Provide the (x, y) coordinate of the cell's center where the given text is located.  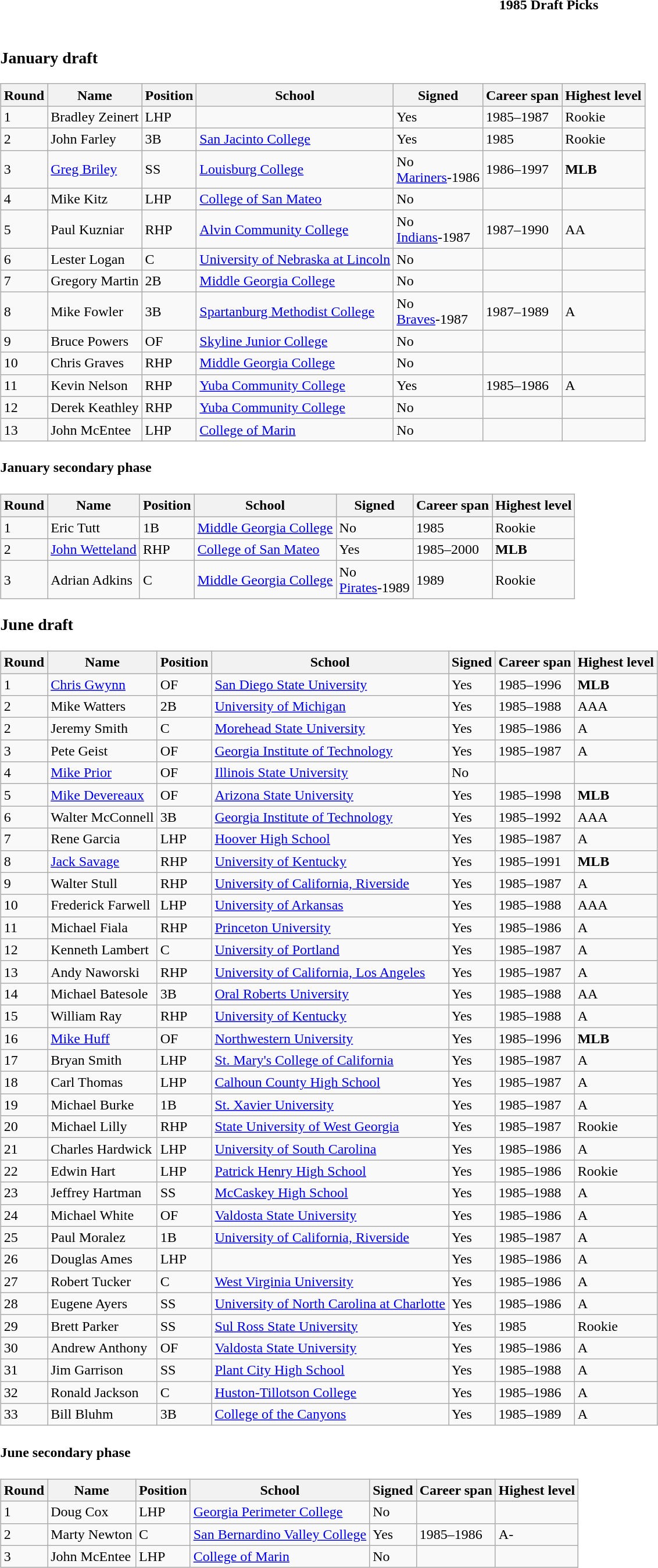
Adrian Adkins (94, 580)
1985–1989 (535, 1415)
Chris Gwynn (102, 685)
Bill Bluhm (102, 1415)
24 (24, 1215)
Patrick Henry High School (330, 1171)
Gregory Martin (95, 281)
Pete Geist (102, 751)
Michael Burke (102, 1105)
15 (24, 1016)
Chris Graves (95, 363)
28 (24, 1304)
Lester Logan (95, 259)
A- (537, 1534)
Mike Kitz (95, 199)
Andy Naworski (102, 972)
1986–1997 (522, 170)
University of Nebraska at Lincoln (295, 259)
Jeremy Smith (102, 729)
St. Xavier University (330, 1105)
Alvin Community College (295, 229)
Mike Devereaux (102, 795)
Edwin Hart (102, 1171)
1987–1990 (522, 229)
Arizona State University (330, 795)
16 (24, 1039)
22 (24, 1171)
University of Arkansas (330, 905)
Michael Batesole (102, 994)
Jack Savage (102, 861)
19 (24, 1105)
Bruce Powers (95, 341)
University of California, Los Angeles (330, 972)
McCaskey High School (330, 1193)
Doug Cox (92, 1512)
1985–1991 (535, 861)
23 (24, 1193)
University of Portland (330, 950)
Walter McConnell (102, 817)
18 (24, 1083)
21 (24, 1149)
1985–1992 (535, 817)
1985–2000 (452, 550)
Louisburg College (295, 170)
Robert Tucker (102, 1281)
Princeton University (330, 928)
Jeffrey Hartman (102, 1193)
Bradley Zeinert (95, 117)
32 (24, 1392)
No Braves-1987 (438, 312)
College of the Canyons (330, 1415)
University of North Carolina at Charlotte (330, 1304)
26 (24, 1259)
1989 (452, 580)
Rene Garcia (102, 839)
San Jacinto College (295, 139)
1985–1998 (535, 795)
Mike Fowler (95, 312)
Derek Keathley (95, 407)
West Virginia University (330, 1281)
St. Mary's College of California (330, 1061)
Georgia Perimeter College (280, 1512)
William Ray (102, 1016)
Plant City High School (330, 1370)
1987–1989 (522, 312)
Paul Moralez (102, 1237)
University of South Carolina (330, 1149)
Mike Prior (102, 773)
Northwestern University (330, 1039)
Skyline Junior College (295, 341)
Douglas Ames (102, 1259)
Carl Thomas (102, 1083)
Calhoun County High School (330, 1083)
Paul Kuzniar (95, 229)
Brett Parker (102, 1326)
Mike Watters (102, 707)
17 (24, 1061)
Ronald Jackson (102, 1392)
29 (24, 1326)
27 (24, 1281)
Eric Tutt (94, 528)
No Mariners-1986 (438, 170)
State University of West Georgia (330, 1127)
Eugene Ayers (102, 1304)
30 (24, 1348)
Bryan Smith (102, 1061)
Mike Huff (102, 1039)
Kenneth Lambert (102, 950)
Huston-Tillotson College (330, 1392)
University of Michigan (330, 707)
25 (24, 1237)
Illinois State University (330, 773)
John Wetteland (94, 550)
Kevin Nelson (95, 385)
Andrew Anthony (102, 1348)
Frederick Farwell (102, 905)
Oral Roberts University (330, 994)
John Farley (95, 139)
Walter Stull (102, 883)
Spartanburg Methodist College (295, 312)
Hoover High School (330, 839)
Marty Newton (92, 1534)
31 (24, 1370)
NoIndians-1987 (438, 229)
14 (24, 994)
Morehead State University (330, 729)
NoPirates-1989 (374, 580)
20 (24, 1127)
Michael Lilly (102, 1127)
33 (24, 1415)
Michael Fiala (102, 928)
Michael White (102, 1215)
Jim Garrison (102, 1370)
San Diego State University (330, 685)
Sul Ross State University (330, 1326)
Charles Hardwick (102, 1149)
San Bernardino Valley College (280, 1534)
Greg Briley (95, 170)
